Scan for the cell matching the given text and deliver its [x, y] coordinate at center. 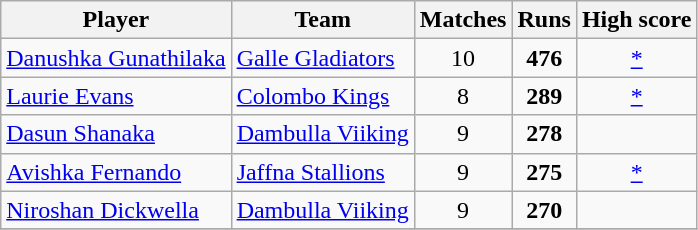
Danushka Gunathilaka [116, 58]
289 [544, 96]
Avishka Fernando [116, 172]
275 [544, 172]
Colombo Kings [322, 96]
Matches [463, 20]
10 [463, 58]
476 [544, 58]
270 [544, 210]
8 [463, 96]
278 [544, 134]
Dasun Shanaka [116, 134]
Team [322, 20]
Runs [544, 20]
Jaffna Stallions [322, 172]
Niroshan Dickwella [116, 210]
Laurie Evans [116, 96]
High score [636, 20]
Galle Gladiators [322, 58]
Player [116, 20]
